Extract the [x, y] coordinate from the center of the cell holding the provided text.  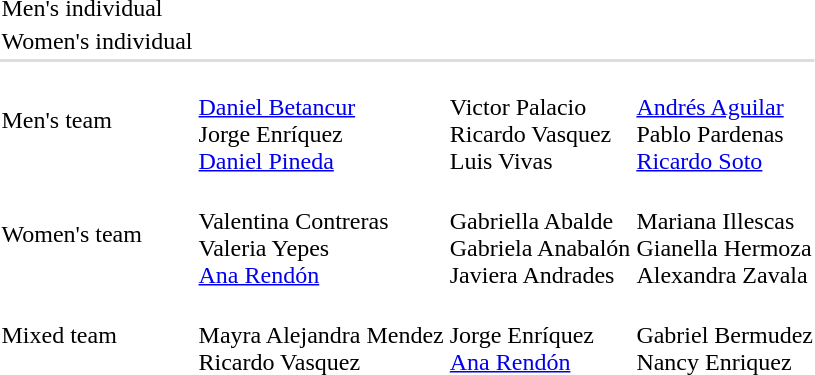
Women's individual [97, 41]
Andrés AguilarPablo PardenasRicardo Soto [725, 120]
Men's team [97, 120]
Gabriella AbaldeGabriela AnabalónJaviera Andrades [540, 234]
Mariana IllescasGianella HermozaAlexandra Zavala [725, 234]
Women's team [97, 234]
Valentina ContrerasValeria YepesAna Rendón [321, 234]
Daniel BetancurJorge EnríquezDaniel Pineda [321, 120]
Victor PalacioRicardo VasquezLuis Vivas [540, 120]
